Return (x, y) of the center of cell containing provided text 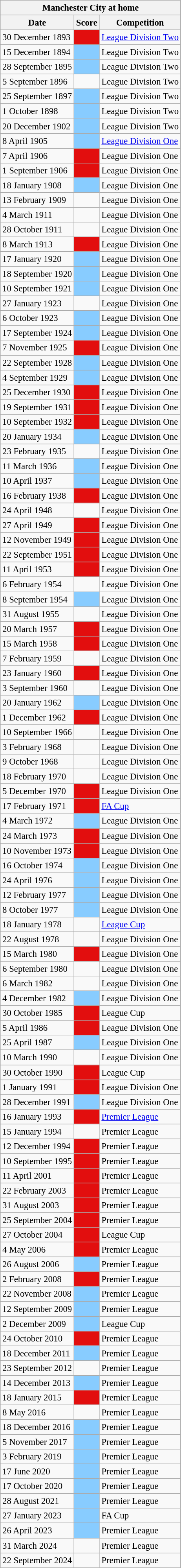
22 September 1928 (37, 363)
27 January 2023 (37, 1516)
18 January 2015 (37, 1398)
27 April 1949 (37, 525)
17 September 1924 (37, 333)
24 April 1948 (37, 510)
3 February 2019 (37, 1457)
30 October 1985 (37, 1013)
23 January 1960 (37, 673)
Score (87, 23)
28 August 2021 (37, 1501)
10 March 1990 (37, 1058)
4 May 2006 (37, 1250)
31 August 2003 (37, 1205)
16 February 1938 (37, 496)
18 December 2011 (37, 1353)
4 December 1982 (37, 999)
22 February 2003 (37, 1190)
10 November 1973 (37, 851)
3 September 1960 (37, 688)
13 February 1909 (37, 200)
10 September 1995 (37, 1161)
5 December 1970 (37, 791)
15 January 1994 (37, 1131)
26 April 2023 (37, 1531)
30 October 1990 (37, 1072)
23 February 1935 (37, 451)
7 February 1959 (37, 658)
1 September 1906 (37, 170)
25 September 2004 (37, 1220)
1 October 1898 (37, 111)
6 February 1954 (37, 584)
1 January 1991 (37, 1087)
31 August 1955 (37, 614)
17 June 2020 (37, 1472)
5 November 2017 (37, 1442)
17 October 2020 (37, 1486)
22 September 1951 (37, 555)
24 April 1976 (37, 880)
Competition (140, 23)
17 February 1971 (37, 806)
31 March 2024 (37, 1546)
18 December 2016 (37, 1427)
28 October 1911 (37, 230)
6 March 1982 (37, 984)
11 March 1936 (37, 466)
24 March 1973 (37, 836)
18 February 1970 (37, 777)
2 December 2009 (37, 1324)
4 September 1929 (37, 378)
15 March 1980 (37, 954)
22 August 1978 (37, 939)
7 April 1906 (37, 156)
10 September 1932 (37, 422)
4 March 1972 (37, 821)
8 September 1954 (37, 599)
10 September 1921 (37, 289)
12 September 2009 (37, 1309)
17 January 1920 (37, 259)
25 December 1930 (37, 392)
25 September 1897 (37, 96)
28 December 1991 (37, 1102)
10 September 1966 (37, 732)
22 September 2024 (37, 1560)
27 October 2004 (37, 1235)
22 November 2008 (37, 1294)
7 November 1925 (37, 348)
12 February 1977 (37, 895)
23 September 2012 (37, 1368)
18 September 1920 (37, 274)
18 January 1908 (37, 185)
11 April 2001 (37, 1176)
26 August 2006 (37, 1264)
20 January 1934 (37, 437)
27 January 1923 (37, 304)
12 December 1994 (37, 1146)
8 October 1977 (37, 910)
30 December 1893 (37, 37)
20 January 1962 (37, 703)
11 April 1953 (37, 570)
16 January 1993 (37, 1117)
8 March 1913 (37, 244)
20 March 1957 (37, 629)
24 October 2010 (37, 1338)
4 March 1911 (37, 215)
1 December 1962 (37, 717)
9 October 1968 (37, 762)
28 September 1895 (37, 67)
15 March 1958 (37, 643)
8 May 2016 (37, 1412)
3 February 1968 (37, 747)
20 December 1902 (37, 126)
12 November 1949 (37, 540)
5 April 1986 (37, 1028)
25 April 1987 (37, 1043)
15 December 1894 (37, 52)
14 December 2013 (37, 1383)
2 February 2008 (37, 1279)
5 September 1896 (37, 82)
10 April 1937 (37, 481)
8 April 1905 (37, 141)
Date (37, 23)
6 October 1923 (37, 318)
18 January 1978 (37, 925)
16 October 1974 (37, 865)
19 September 1931 (37, 407)
6 September 1980 (37, 969)
Manchester City at home (91, 8)
